Provide the [X, Y] coordinate of the cell's center where the given text is located.  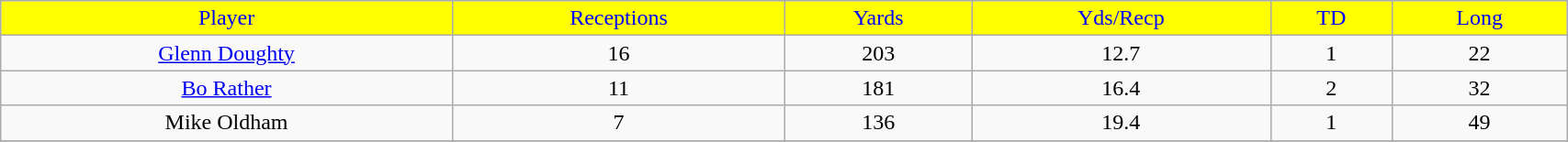
181 [878, 88]
Mike Oldham [227, 123]
2 [1332, 88]
12.7 [1121, 53]
7 [618, 123]
22 [1480, 53]
19.4 [1121, 123]
Yards [878, 18]
16 [618, 53]
Yds/Recp [1121, 18]
Long [1480, 18]
11 [618, 88]
16.4 [1121, 88]
32 [1480, 88]
TD [1332, 18]
Bo Rather [227, 88]
203 [878, 53]
Receptions [618, 18]
Glenn Doughty [227, 53]
49 [1480, 123]
136 [878, 123]
Player [227, 18]
